Identify which cell holds the provided text, then report its [X, Y] central coordinate. 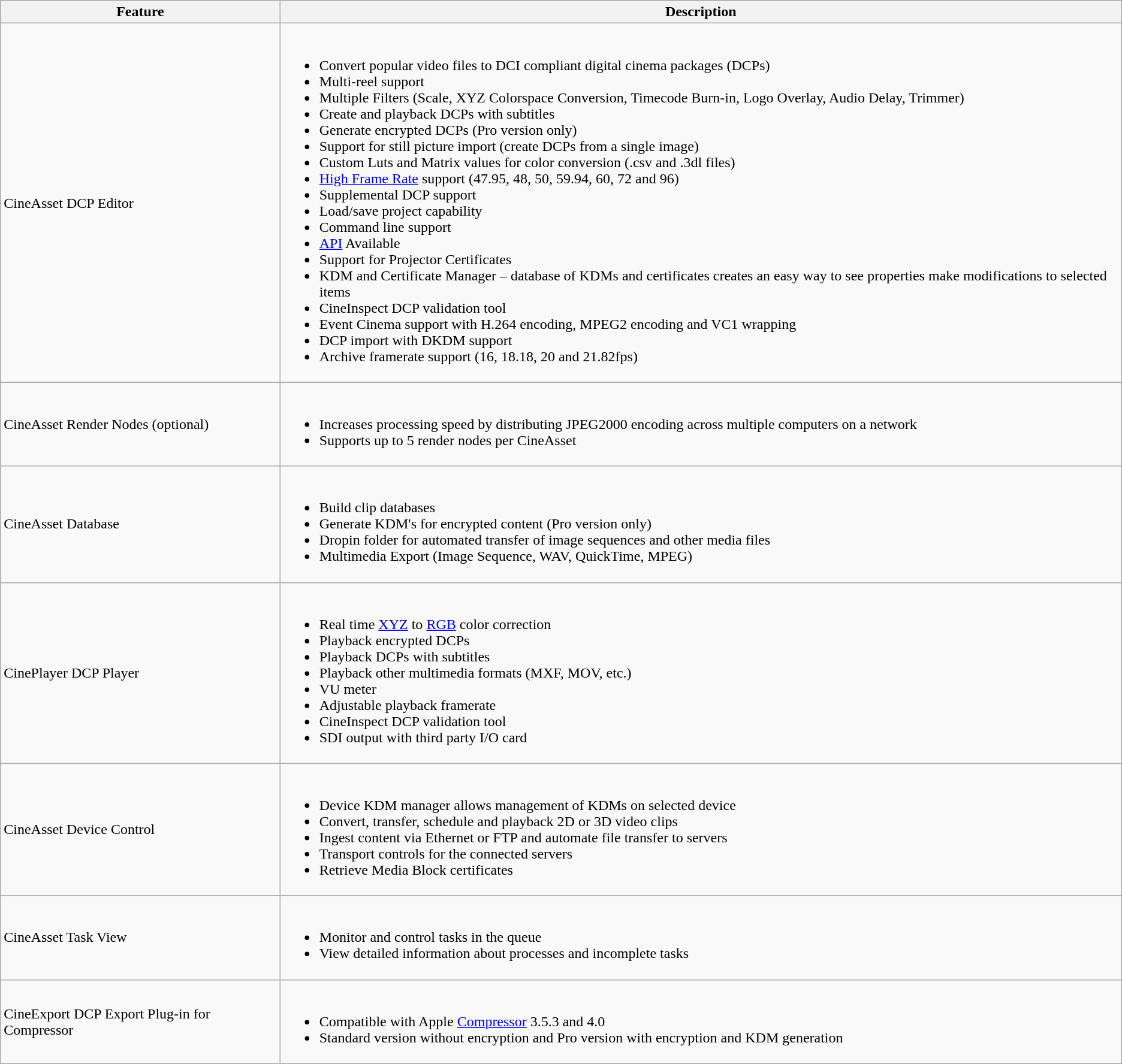
CinePlayer DCP Player [140, 673]
Feature [140, 12]
CineAsset Task View [140, 938]
CineAsset Database [140, 524]
Description [701, 12]
CineExport DCP Export Plug-in for Compressor [140, 1021]
Monitor and control tasks in the queueView detailed information about processes and incomplete tasks [701, 938]
Compatible with Apple Compressor 3.5.3 and 4.0Standard version without encryption and Pro version with encryption and KDM generation [701, 1021]
CineAsset DCP Editor [140, 202]
CineAsset Device Control [140, 829]
CineAsset Render Nodes (optional) [140, 424]
Increases processing speed by distributing JPEG2000 encoding across multiple computers on a networkSupports up to 5 render nodes per CineAsset [701, 424]
